For the text-containing cell, return its midpoint in (X, Y) coordinate format. 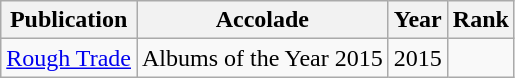
Rough Trade (69, 58)
2015 (418, 58)
Publication (69, 20)
Rank (480, 20)
Year (418, 20)
Accolade (262, 20)
Albums of the Year 2015 (262, 58)
